Scan for the cell matching the given text and deliver its [X, Y] coordinate at center. 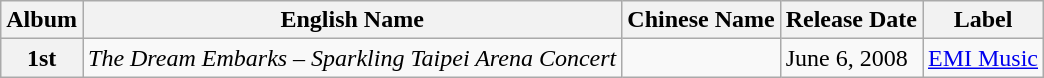
The Dream Embarks – Sparkling Taipei Arena Concert [352, 58]
Album [42, 20]
1st [42, 58]
English Name [352, 20]
EMI Music [982, 58]
Label [982, 20]
Release Date [851, 20]
Chinese Name [701, 20]
June 6, 2008 [851, 58]
